Search for the cell housing the specified text and yield its [x, y] center coordinate. 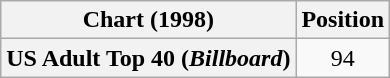
US Adult Top 40 (Billboard) [148, 58]
Position [343, 20]
Chart (1998) [148, 20]
94 [343, 58]
